Return [x, y] of the center of cell containing provided text 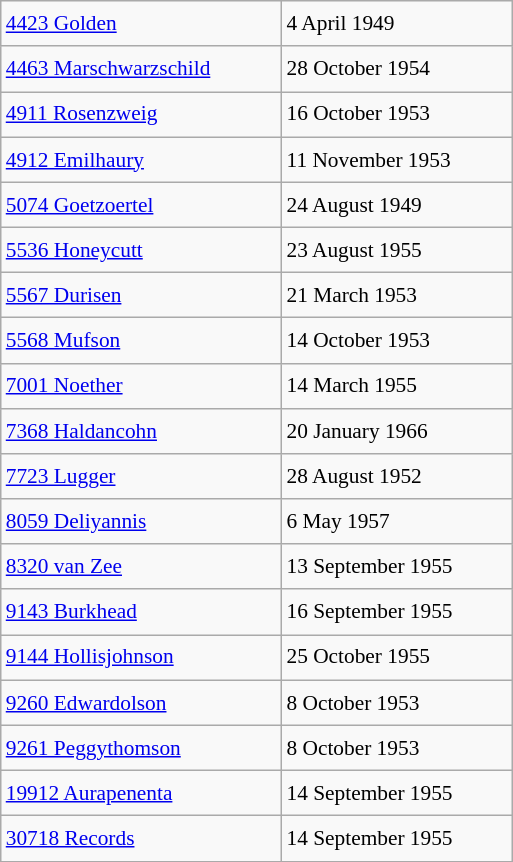
16 September 1955 [396, 612]
14 October 1953 [396, 340]
9143 Burkhead [142, 612]
5536 Honeycutt [142, 250]
5074 Goetzoertel [142, 204]
25 October 1955 [396, 658]
14 March 1955 [396, 386]
19912 Aurapenenta [142, 792]
4912 Emilhaury [142, 160]
8059 Deliyannis [142, 522]
9144 Hollisjohnson [142, 658]
5567 Durisen [142, 296]
4463 Marschwarzschild [142, 68]
4911 Rosenzweig [142, 114]
23 August 1955 [396, 250]
4423 Golden [142, 24]
9261 Peggythomson [142, 748]
4 April 1949 [396, 24]
6 May 1957 [396, 522]
16 October 1953 [396, 114]
13 September 1955 [396, 566]
7001 Noether [142, 386]
7723 Lugger [142, 476]
28 October 1954 [396, 68]
9260 Edwardolson [142, 702]
8320 van Zee [142, 566]
30718 Records [142, 838]
28 August 1952 [396, 476]
7368 Haldancohn [142, 430]
21 March 1953 [396, 296]
11 November 1953 [396, 160]
20 January 1966 [396, 430]
5568 Mufson [142, 340]
24 August 1949 [396, 204]
